Pinpoint the cell where the given text exists, returning its (x, y) midpoint coordinate. 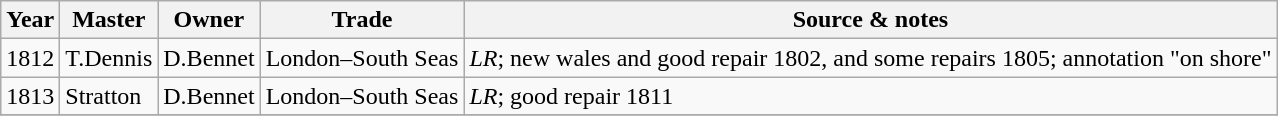
Source & notes (870, 20)
1812 (30, 58)
T.Dennis (109, 58)
Year (30, 20)
Master (109, 20)
Trade (362, 20)
1813 (30, 96)
LR; good repair 1811 (870, 96)
LR; new wales and good repair 1802, and some repairs 1805; annotation "on shore" (870, 58)
Stratton (109, 96)
Owner (209, 20)
